Return the [x, y] coordinate for the center point of the cell that contains the specified text.  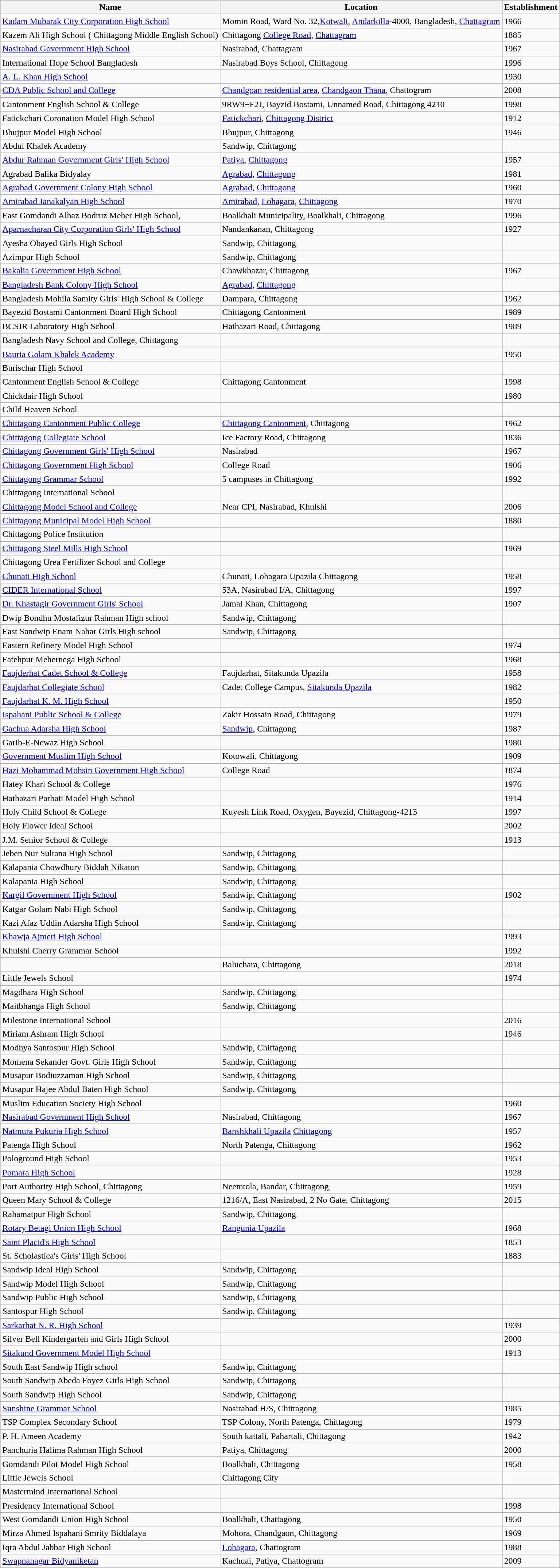
1993 [531, 937]
2009 [531, 1561]
1885 [531, 35]
Kargil Government High School [110, 895]
Faujdarhat Collegiate School [110, 687]
Chittagong Model School and College [110, 507]
Agrabad Government Colony High School [110, 188]
Nasirabad, Chittagong [361, 1117]
Chawkbazar, Chittagong [361, 271]
Panchuria Halima Rahman High School [110, 1450]
Sitakund Government Model High School [110, 1353]
Faujdarhat K. M. High School [110, 701]
Saint Placid's High School [110, 1242]
Dwip Bondhu Mostafizur Rahman High school [110, 618]
Chittagong City [361, 1478]
Name [110, 7]
South Sandwip Abeda Foyez Girls High School [110, 1381]
Khulshi Cherry Grammar School [110, 951]
Muslim Education Society High School [110, 1103]
1988 [531, 1547]
Hatey Khari School & College [110, 784]
Garib-E-Newaz High School [110, 742]
BCSIR Laboratory High School [110, 326]
Silver Bell Kindergarten and Girls High School [110, 1339]
1914 [531, 798]
South East Sandwip High school [110, 1367]
Musapur Bodiuzzaman High School [110, 1076]
Chunati High School [110, 576]
Kazi Afaz Uddin Adarsha High School [110, 923]
1902 [531, 895]
Kalapania High School [110, 881]
Nandankanan, Chittagong [361, 229]
Bakalia Government High School [110, 271]
Kotowali, Chittagong [361, 756]
Ice Factory Road, Chittagong [361, 437]
Chittagong Grammar School [110, 479]
Hathazari Parbati Model High School [110, 798]
Neemtola, Bandar, Chittagong [361, 1186]
Patenga High School [110, 1145]
Chunati, Lohagara Upazila Chittagong [361, 576]
Chittagong International School [110, 493]
Fatickchari, Chittagong District [361, 118]
Rahamatpur High School [110, 1214]
2015 [531, 1200]
Gomdandi Pilot Model High School [110, 1464]
1906 [531, 465]
Cadet College Campus, Sitakunda Upazila [361, 687]
1874 [531, 770]
Iqra Abdul Jabbar High School [110, 1547]
Mirza Ahmed Ispahani Smrity Biddalaya [110, 1533]
International Hope School Bangladesh [110, 63]
Kalapania Chowdhury Biddah Nikaton [110, 867]
Kadam Mubarak City Corporation High School [110, 21]
Chickdair High School [110, 395]
Boalkhali Municipality, Boalkhali, Chittagong [361, 215]
Location [361, 7]
Fatickchari Coronation Model High School [110, 118]
Chandgoan residential area, Chandgaon Thana, Chattogram [361, 90]
1981 [531, 174]
2002 [531, 826]
1883 [531, 1256]
Magdhara High School [110, 992]
TSP Colony, North Patenga, Chittagong [361, 1422]
Chittagong Cantonment Public College [110, 424]
1927 [531, 229]
Chittagong Steel Mills High School [110, 548]
East Sandwip Enam Nahar Girls High school [110, 632]
2008 [531, 90]
Kachuai, Patiya, Chattogram [361, 1561]
Chittagong Municipal Model High School [110, 520]
Nasirabad [361, 451]
Nasirabad, Chattagram [361, 49]
Boalkhali, Chittagong [361, 1464]
Jeben Nur Sultana High School [110, 854]
J.M. Senior School & College [110, 839]
Zakir Hossain Road, Chittagong [361, 715]
1985 [531, 1408]
Natmura Pukuria High School [110, 1131]
Sarkarhat N. R. High School [110, 1325]
Holy Child School & College [110, 812]
Queen Mary School & College [110, 1200]
Bauria Golam Khalek Academy [110, 354]
Chittagong Collegiate School [110, 437]
East Gomdandi Alhaz Bodruz Meher High School, [110, 215]
Abdur Rahman Government Girls' High School [110, 160]
Kazem Ali High School ( Chittagong Middle English School) [110, 35]
Jamal Khan, Chittagong [361, 604]
Bangladesh Mohila Samity Girls' High School & College [110, 299]
1966 [531, 21]
Fatehpur Mehernega High School [110, 659]
Pomara High School [110, 1173]
9RW9+F2J, Bayzid Bostami, Unnamed Road, Chittagong 4210 [361, 104]
Chittagong Cantonment, Chittagong [361, 424]
P. H. Ameen Academy [110, 1436]
Abdul Khalek Academy [110, 146]
Swapnanagar Bidyaniketan [110, 1561]
Faujdarhat, Sitakunda Upazila [361, 673]
1987 [531, 729]
Gachua Adarsha High School [110, 729]
Momena Sekander Govt. Girls High School [110, 1062]
1853 [531, 1242]
1976 [531, 784]
Dr. Khastagir Government Girls' School [110, 604]
Eastern Refinery Model High School [110, 645]
Amirabad, Lohagara, Chittagong [361, 202]
Sunshine Grammar School [110, 1408]
Bhujpur Model High School [110, 132]
1907 [531, 604]
Sandwip Model High School [110, 1283]
1836 [531, 437]
Lohagara, Chattogram [361, 1547]
Port Authority High School, Chittagong [110, 1186]
Maitbhanga High School [110, 1006]
Nasirabad H/S, Chittagong [361, 1408]
Ayesha Obayed Girls High School [110, 243]
Chittagong Urea Fertilizer School and College [110, 562]
Burischar High School [110, 368]
Kuyesh Link Road, Oxygen, Bayezid, Chittagong-4213 [361, 812]
Establishment [531, 7]
CIDER International School [110, 590]
Chittagong Government Girls' High School [110, 451]
Presidency International School [110, 1506]
Rotary Betagi Union High School [110, 1228]
Aparnacharan City Corporation Girls' High School [110, 229]
1930 [531, 77]
A. L. Khan High School [110, 77]
Child Heaven School [110, 410]
Hathazari Road, Chittagong [361, 326]
2018 [531, 964]
1909 [531, 756]
5 campuses in Chittagong [361, 479]
Chittagong Police Institution [110, 534]
Mohora, Chandgaon, Chittagong [361, 1533]
1912 [531, 118]
North Patenga, Chittagong [361, 1145]
Chittagong College Road, Chattagram [361, 35]
Azimpur High School [110, 257]
Milestone International School [110, 1020]
1942 [531, 1436]
South kattali, Pahartali, Chittagong [361, 1436]
Holy Flower Ideal School [110, 826]
Sandwip Public High School [110, 1298]
West Gomdandi Union High School [110, 1520]
Hazi Mohammad Mohsin Government High School [110, 770]
1216/A, East Nasirabad, 2 No Gate, Chittagong [361, 1200]
Boalkhali, Chattagong [361, 1520]
1928 [531, 1173]
St. Scholastica's Girls' High School [110, 1256]
Faujderhat Cadet School & College [110, 673]
1953 [531, 1159]
Government Muslim High School [110, 756]
TSP Complex Secondary School [110, 1422]
Bhujpur, Chittagong [361, 132]
Sandwip Ideal High School [110, 1269]
1959 [531, 1186]
Pologround High School [110, 1159]
Katgar Golam Nabi High School [110, 909]
South Sandwip High School [110, 1395]
Bangladesh Navy School and College, Chittagong [110, 340]
Dampara, Chittagong [361, 299]
Momin Road, Ward No. 32,Kotwali, Andarkilla-4000, Bangladesh, Chattagram [361, 21]
Modhya Santospur High School [110, 1048]
Baluchara, Chittagong [361, 964]
1970 [531, 202]
1939 [531, 1325]
53A, Nasirabad I/A, Chittagong [361, 590]
Bangladesh Bank Colony High School [110, 285]
Banshkhali Upazila Chittagong [361, 1131]
Santospur High School [110, 1311]
Musapur Hajee Abdul Baten High School [110, 1089]
2016 [531, 1020]
Miriam Ashram High School [110, 1034]
1880 [531, 520]
Rangunia Upazila [361, 1228]
Ispahani Public School & College [110, 715]
Khawja Ajmeri High School [110, 937]
Amirabad Janakalyan High School [110, 202]
Nasirabad Boys School, Chittagong [361, 63]
Mastermind International School [110, 1491]
Chittagong Government High School [110, 465]
Bayezid Bostami Cantonment Board High School [110, 312]
Near CPI, Nasirabad, Khulshi [361, 507]
2006 [531, 507]
1982 [531, 687]
CDA Public School and College [110, 90]
Agrabad Balika Bidyalay [110, 174]
